Scan for the cell matching the given text and deliver its (x, y) coordinate at center. 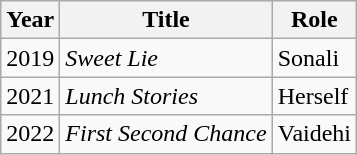
Role (314, 20)
First Second Chance (166, 134)
2021 (30, 96)
Year (30, 20)
Lunch Stories (166, 96)
Sweet Lie (166, 58)
2019 (30, 58)
Sonali (314, 58)
Title (166, 20)
Vaidehi (314, 134)
Herself (314, 96)
2022 (30, 134)
